Find where the given text appears and provide that cell's center as [x, y] coordinate. 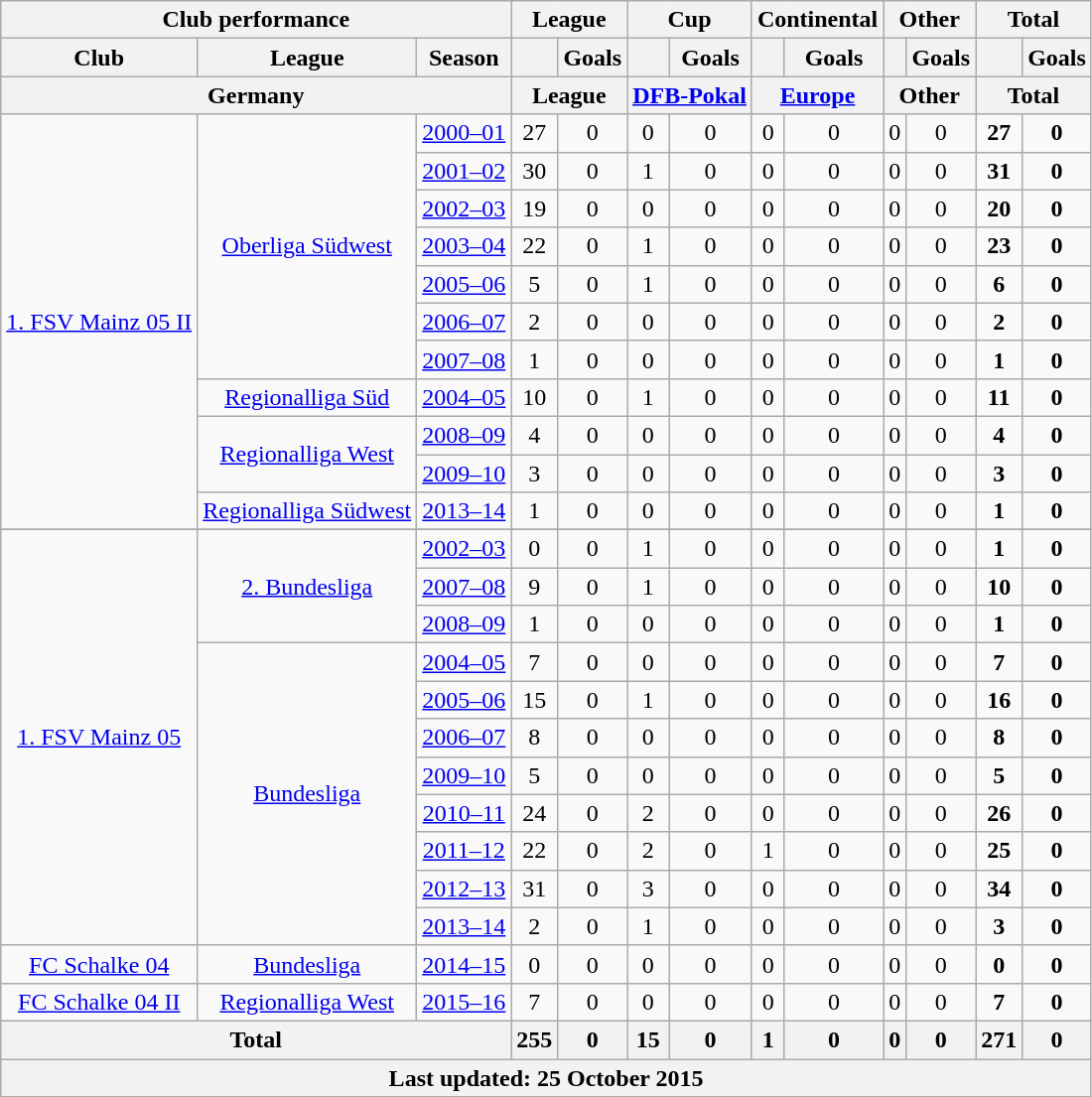
2010–11 [465, 813]
DFB-Pokal [690, 95]
Oberliga Südwest [308, 246]
16 [999, 700]
FC Schalke 04 II [99, 1002]
2. Bundesliga [308, 587]
2015–16 [465, 1002]
20 [999, 208]
Regionalliga Südwest [308, 511]
2014–15 [465, 964]
11 [999, 397]
Last updated: 25 October 2015 [546, 1077]
26 [999, 813]
Europe [817, 95]
2003–04 [465, 246]
Cup [690, 20]
23 [999, 246]
19 [534, 208]
255 [534, 1039]
34 [999, 889]
2011–12 [465, 851]
FC Schalke 04 [99, 964]
25 [999, 851]
Season [465, 58]
Germany [256, 95]
2000–01 [465, 133]
Club [99, 58]
1. FSV Mainz 05 II [99, 322]
271 [999, 1039]
Regionalliga Süd [308, 397]
1. FSV Mainz 05 [99, 739]
9 [534, 587]
Continental [817, 20]
6 [999, 284]
24 [534, 813]
2012–13 [465, 889]
2001–02 [465, 171]
30 [534, 171]
Club performance [256, 20]
